Output the [x, y] coordinate of the center of the cell containing the given text.  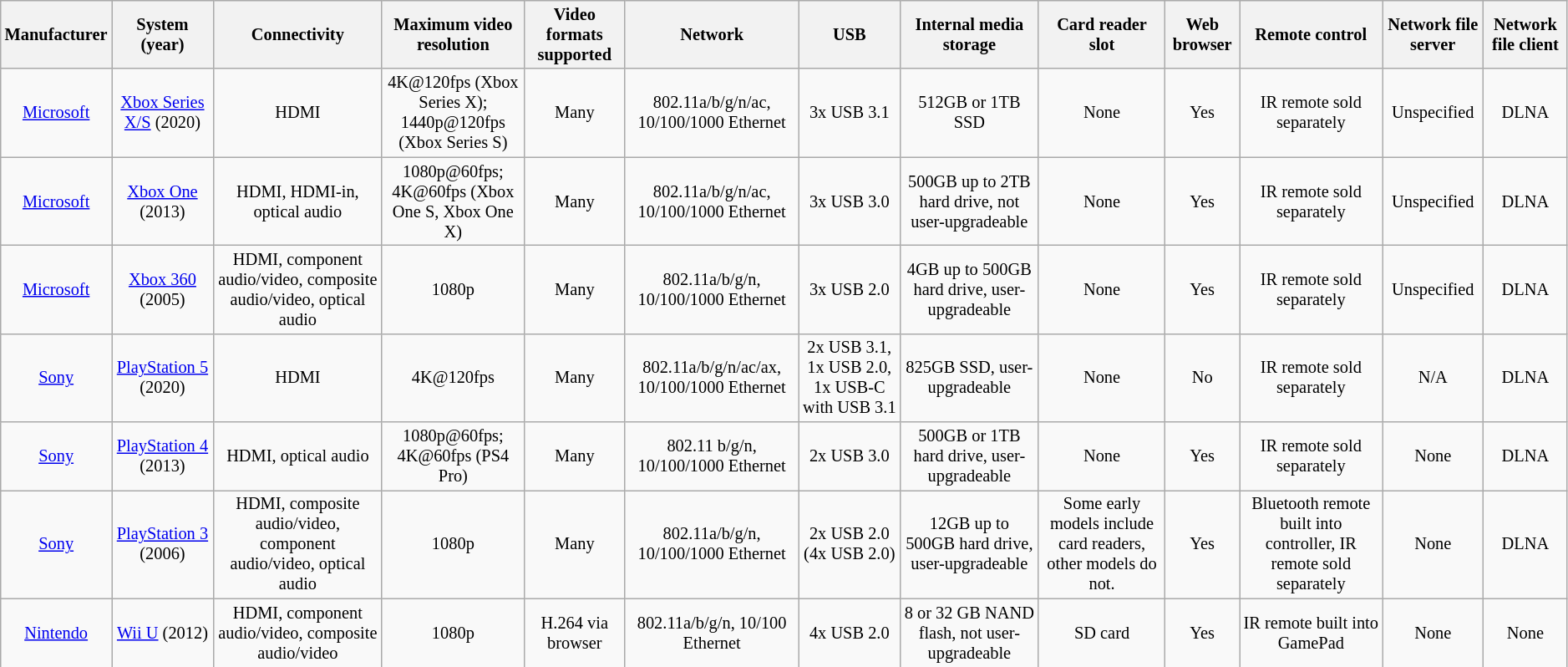
8 or 32 GB NAND flash, not user-upgradeable [970, 633]
No [1203, 378]
PlayStation 3 (2006) [163, 544]
2x USB 2.0 (4x USB 2.0) [850, 544]
HDMI, composite audio/video, component audio/video, optical audio [297, 544]
Some early models include card readers, other models do not. [1102, 544]
Manufacturer [57, 34]
2x USB 3.1, 1x USB 2.0, 1x USB-C with USB 3.1 [850, 378]
Bluetooth remote built into controller, IR remote sold separately [1312, 544]
Maximum video resolution [453, 34]
PlayStation 5 (2020) [163, 378]
1080p@60fps;4K@60fps (PS4 Pro) [453, 456]
500GB or 1TB hard drive, user-upgradeable [970, 456]
Video formats supported [575, 34]
2x USB 3.0 [850, 456]
Nintendo [57, 633]
Network [712, 34]
4K@120fps (Xbox Series X);1440p@120fps (Xbox Series S) [453, 113]
825GB SSD, user-upgradeable [970, 378]
Remote control [1312, 34]
Xbox Series X/S (2020) [163, 113]
4GB up to 500GB hard drive, user-upgradeable [970, 289]
Connectivity [297, 34]
SD card [1102, 633]
802.11a/b/g/n/ac/ax, 10/100/1000 Ethernet [712, 378]
3x USB 3.1 [850, 113]
Web browser [1203, 34]
512GB or 1TB SSD [970, 113]
Xbox One (2013) [163, 201]
12GB up to 500GB hard drive, user-upgradeable [970, 544]
3x USB 3.0 [850, 201]
3x USB 2.0 [850, 289]
H.264 via browser [575, 633]
Card reader slot [1102, 34]
N/A [1433, 378]
HDMI, component audio/video, composite audio/video [297, 633]
802.11a/b/g/n, 10/100 Ethernet [712, 633]
IR remote built into GamePad [1312, 633]
4x USB 2.0 [850, 633]
1080p@60fps;4K@60fps (Xbox One S, Xbox One X) [453, 201]
Wii U (2012) [163, 633]
HDMI, optical audio [297, 456]
Xbox 360 (2005) [163, 289]
Network file server [1433, 34]
PlayStation 4 (2013) [163, 456]
4K@120fps [453, 378]
USB [850, 34]
System (year) [163, 34]
Internal media storage [970, 34]
Network file client [1525, 34]
HDMI, component audio/video, composite audio/video, optical audio [297, 289]
HDMI, HDMI-in, optical audio [297, 201]
802.11 b/g/n, 10/100/1000 Ethernet [712, 456]
500GB up to 2TB hard drive, not user-upgradeable [970, 201]
